Extract the (X, Y) coordinate from the center of the cell holding the provided text.  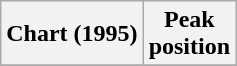
Chart (1995) (72, 34)
Peakposition (189, 34)
